Return the (x, y) coordinate for the center point of the cell that contains the specified text.  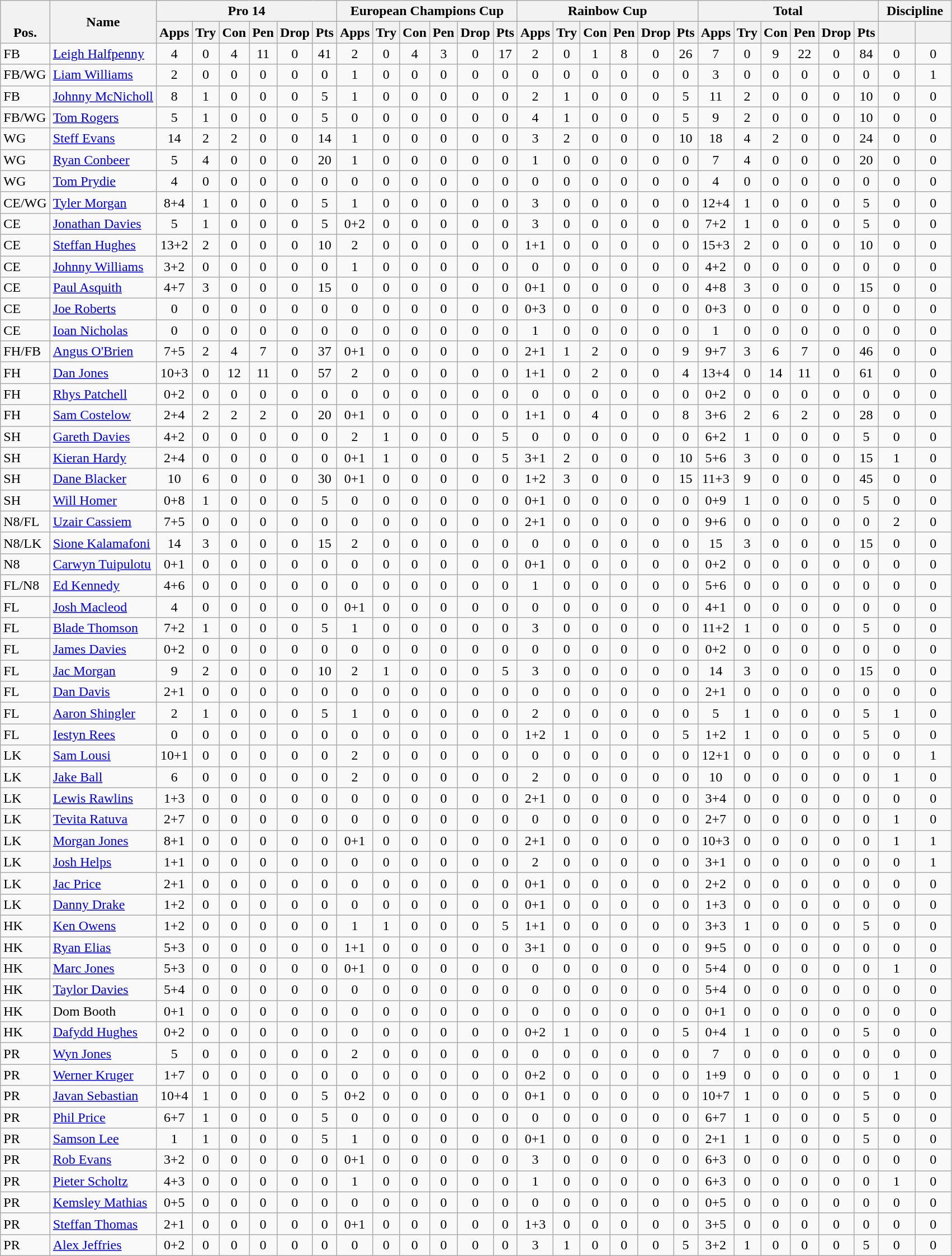
Gareth Davies (103, 437)
Johnny Williams (103, 267)
FL/N8 (25, 585)
FH/FB (25, 352)
Tom Prydie (103, 181)
Dan Davis (103, 692)
Joe Roberts (103, 309)
Jac Price (103, 883)
Josh Macleod (103, 606)
Pieter Scholtz (103, 1181)
45 (866, 479)
Aaron Shingler (103, 713)
84 (866, 54)
Pro 14 (247, 11)
Josh Helps (103, 862)
Total (788, 11)
Rhys Patchell (103, 394)
37 (324, 352)
Kemsley Mathias (103, 1202)
3+6 (716, 415)
22 (804, 54)
4+1 (716, 606)
12+1 (716, 756)
Ken Owens (103, 926)
Sam Lousi (103, 756)
Steffan Thomas (103, 1224)
30 (324, 479)
James Davies (103, 650)
Discipline (915, 11)
11+2 (716, 628)
57 (324, 373)
N8/FL (25, 522)
Phil Price (103, 1117)
Pos. (25, 22)
Jac Morgan (103, 671)
Blade Thomson (103, 628)
Angus O'Brien (103, 352)
46 (866, 352)
Tom Rogers (103, 117)
17 (505, 54)
Jonathan Davies (103, 224)
Samson Lee (103, 1139)
24 (866, 139)
Rainbow Cup (607, 11)
Johnny McNicholl (103, 96)
Wyn Jones (103, 1054)
4+6 (174, 585)
41 (324, 54)
12+4 (716, 202)
Sione Kalamafoni (103, 543)
9+6 (716, 522)
1+9 (716, 1075)
4+7 (174, 288)
N8 (25, 564)
Alex Jeffries (103, 1245)
3+4 (716, 798)
Carwyn Tuipulotu (103, 564)
Leigh Halfpenny (103, 54)
61 (866, 373)
12 (234, 373)
Ryan Conbeer (103, 160)
4+3 (174, 1181)
Marc Jones (103, 969)
13+4 (716, 373)
11+3 (716, 479)
2+2 (716, 883)
8+1 (174, 841)
Steffan Hughes (103, 245)
8+4 (174, 202)
6+2 (716, 437)
Danny Drake (103, 904)
Javan Sebastian (103, 1096)
3+3 (716, 926)
Iestyn Rees (103, 734)
Uzair Cassiem (103, 522)
18 (716, 139)
0+9 (716, 500)
Tevita Ratuva (103, 819)
European Champions Cup (427, 11)
Name (103, 22)
10+4 (174, 1096)
Morgan Jones (103, 841)
Dan Jones (103, 373)
Taylor Davies (103, 990)
4+8 (716, 288)
1+7 (174, 1075)
10+7 (716, 1096)
CE/WG (25, 202)
Lewis Rawlins (103, 798)
10+1 (174, 756)
Dafydd Hughes (103, 1032)
Sam Costelow (103, 415)
Ryan Elias (103, 947)
Dane Blacker (103, 479)
9+7 (716, 352)
Steff Evans (103, 139)
Ed Kennedy (103, 585)
Jake Ball (103, 777)
Dom Booth (103, 1011)
Ioan Nicholas (103, 330)
0+4 (716, 1032)
Paul Asquith (103, 288)
15+3 (716, 245)
Liam Williams (103, 75)
Kieran Hardy (103, 458)
0+8 (174, 500)
26 (685, 54)
Will Homer (103, 500)
28 (866, 415)
Rob Evans (103, 1160)
3+5 (716, 1224)
N8/LK (25, 543)
Tyler Morgan (103, 202)
Werner Kruger (103, 1075)
9+5 (716, 947)
13+2 (174, 245)
